For the text-containing cell, return its midpoint in [X, Y] coordinate format. 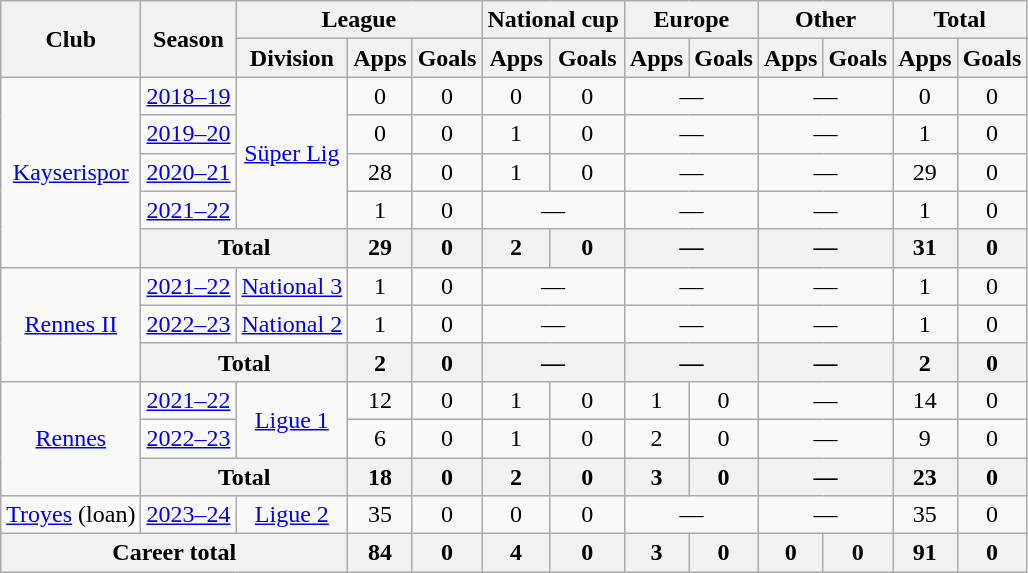
91 [925, 553]
League [359, 20]
14 [925, 400]
2023–24 [188, 515]
2020–21 [188, 172]
23 [925, 477]
6 [380, 438]
84 [380, 553]
Troyes (loan) [71, 515]
Kayserispor [71, 172]
9 [925, 438]
Other [825, 20]
Ligue 2 [292, 515]
Süper Lig [292, 153]
Division [292, 58]
2019–20 [188, 134]
Europe [691, 20]
18 [380, 477]
Rennes II [71, 324]
2018–19 [188, 96]
Rennes [71, 438]
Club [71, 39]
National cup [553, 20]
Ligue 1 [292, 419]
National 2 [292, 324]
12 [380, 400]
Career total [174, 553]
31 [925, 248]
National 3 [292, 286]
4 [516, 553]
Season [188, 39]
28 [380, 172]
